Extract the (X, Y) coordinate from the center of the cell holding the provided text.  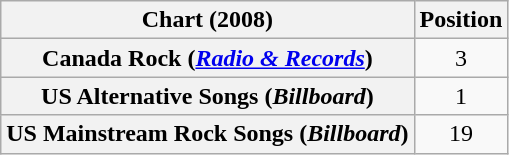
Canada Rock (Radio & Records) (208, 58)
1 (461, 96)
US Alternative Songs (Billboard) (208, 96)
3 (461, 58)
19 (461, 134)
US Mainstream Rock Songs (Billboard) (208, 134)
Chart (2008) (208, 20)
Position (461, 20)
